Find where the given text appears and provide that cell's center as (X, Y) coordinate. 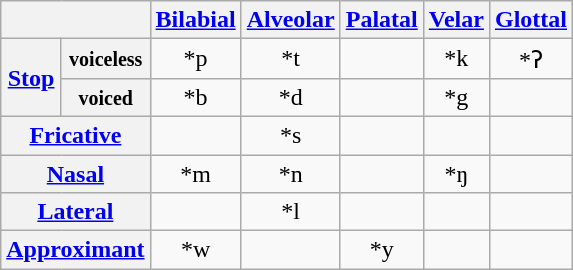
Palatal (382, 20)
*b (196, 97)
Velar (456, 20)
*d (290, 97)
Lateral (76, 212)
*ʔ (530, 59)
Bilabial (196, 20)
Approximant (76, 250)
*k (456, 59)
Fricative (76, 135)
voiced (106, 97)
*g (456, 97)
*s (290, 135)
*p (196, 59)
Glottal (530, 20)
Nasal (76, 173)
Stop (32, 78)
*y (382, 250)
Alveolar (290, 20)
*t (290, 59)
*ŋ (456, 173)
*w (196, 250)
*n (290, 173)
*l (290, 212)
*m (196, 173)
voiceless (106, 59)
